Detect which cell encompasses the target text, then output its (x, y) center coordinate. 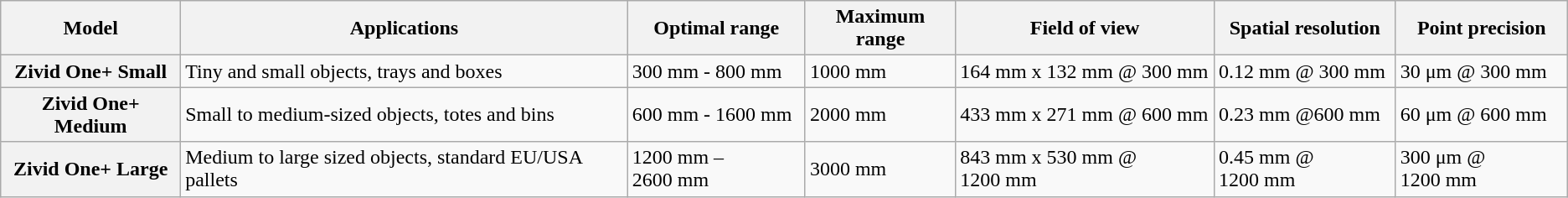
Point precision (1481, 29)
Optimal range (716, 29)
Model (90, 29)
0.12 mm @ 300 mm (1305, 71)
Zivid One+ Medium (90, 114)
Small to medium-sized objects, totes and bins (405, 114)
60 μm @ 600 mm (1481, 114)
Maximum range (879, 29)
Zivid One+ Large (90, 169)
1200 mm – 2600 mm (716, 169)
Spatial resolution (1305, 29)
Zivid One+ Small (90, 71)
Applications (405, 29)
1000 mm (879, 71)
843 mm x 530 mm @ 1200 mm (1086, 169)
0.45 mm @ 1200 mm (1305, 169)
Field of view (1086, 29)
300 μm @ 1200 mm (1481, 169)
Medium to large sized objects, standard EU/USA pallets (405, 169)
0.23 mm @600 mm (1305, 114)
2000 mm (879, 114)
30 μm @ 300 mm (1481, 71)
300 mm - 800 mm (716, 71)
3000 mm (879, 169)
433 mm x 271 mm @ 600 mm (1086, 114)
164 mm x 132 mm @ 300 mm (1086, 71)
Tiny and small objects, trays and boxes (405, 71)
600 mm - 1600 mm (716, 114)
